Find where the given text appears and provide that cell's center as (x, y) coordinate. 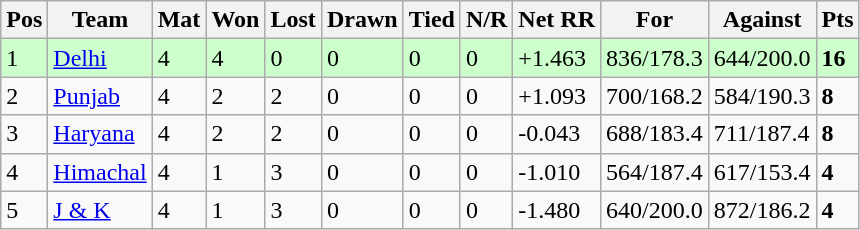
872/186.2 (762, 210)
Lost (293, 20)
+1.093 (557, 96)
Mat (179, 20)
Tied (432, 20)
584/190.3 (762, 96)
Delhi (100, 58)
For (655, 20)
-1.480 (557, 210)
Pos (24, 20)
644/200.0 (762, 58)
Pts (838, 20)
Haryana (100, 134)
-1.010 (557, 172)
Against (762, 20)
Himachal (100, 172)
Team (100, 20)
564/187.4 (655, 172)
Won (236, 20)
711/187.4 (762, 134)
16 (838, 58)
5 (24, 210)
J & K (100, 210)
700/168.2 (655, 96)
Net RR (557, 20)
N/R (486, 20)
-0.043 (557, 134)
836/178.3 (655, 58)
640/200.0 (655, 210)
688/183.4 (655, 134)
Drawn (362, 20)
Punjab (100, 96)
+1.463 (557, 58)
617/153.4 (762, 172)
